Return the (x, y) coordinate for the center point of the cell that contains the specified text.  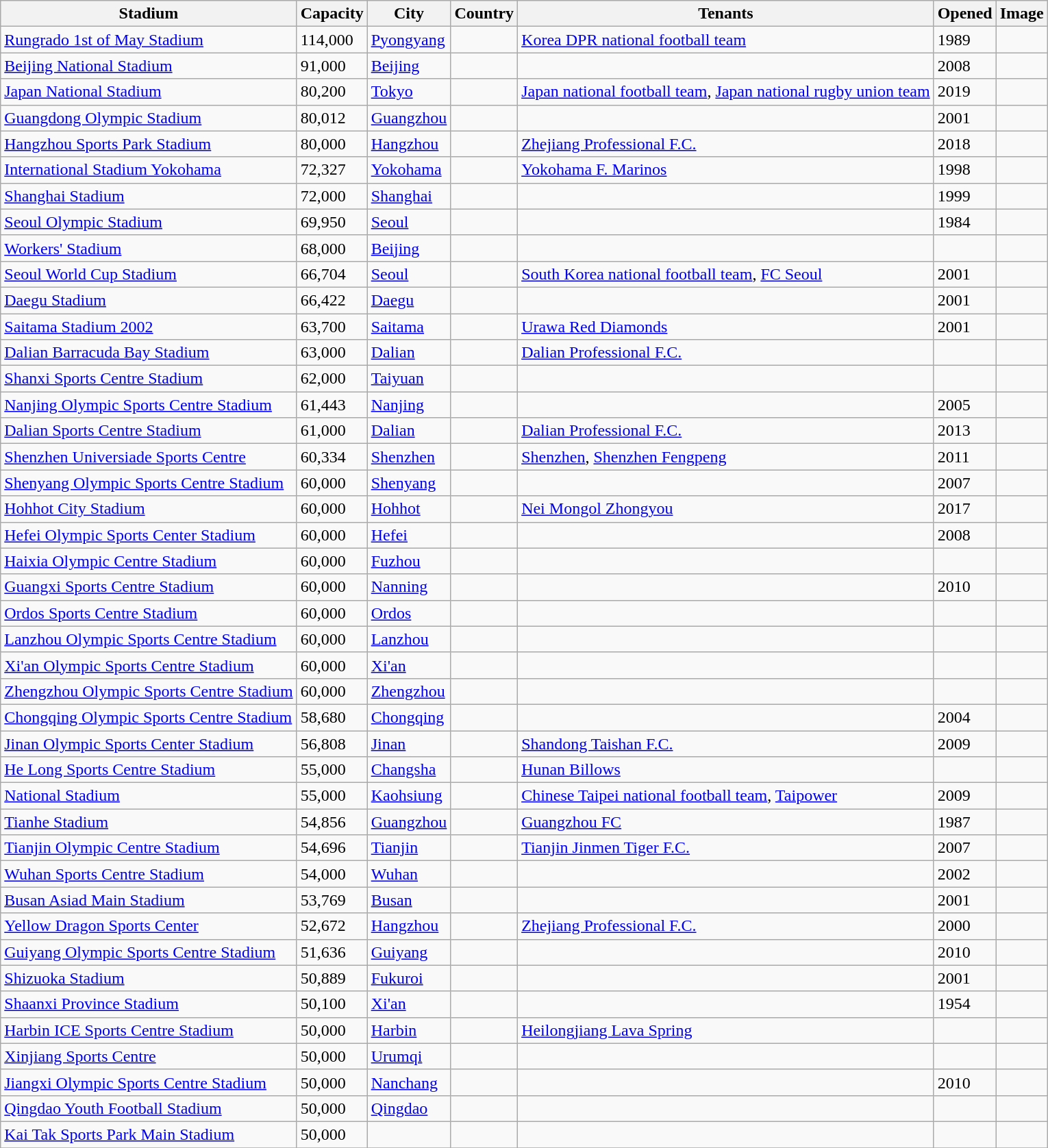
Fukuroi (409, 978)
52,672 (332, 926)
He Long Sports Centre Stadium (149, 770)
Hefei (409, 535)
Xinjiang Sports Centre (149, 1056)
Harbin ICE Sports Centre Stadium (149, 1030)
58,680 (332, 717)
1989 (964, 40)
Hunan Billows (726, 770)
Guiyang Olympic Sports Centre Stadium (149, 952)
Workers' Stadium (149, 248)
Shenyang (409, 483)
72,327 (332, 170)
Taiyuan (409, 379)
Xi'an Olympic Sports Centre Stadium (149, 665)
Tianjin (409, 848)
61,443 (332, 405)
Chinese Taipei national football team, Taipower (726, 796)
Busan Asiad Main Stadium (149, 900)
Nanning (409, 587)
2002 (964, 874)
54,856 (332, 822)
Rungrado 1st of May Stadium (149, 40)
Daegu Stadium (149, 300)
69,950 (332, 222)
2000 (964, 926)
Hefei Olympic Sports Center Stadium (149, 535)
66,704 (332, 274)
66,422 (332, 300)
National Stadium (149, 796)
2017 (964, 509)
50,889 (332, 978)
Lanzhou Olympic Sports Centre Stadium (149, 639)
Shaanxi Province Stadium (149, 1004)
Urawa Red Diamonds (726, 327)
80,012 (332, 118)
Saitama Stadium 2002 (149, 327)
2019 (964, 92)
Harbin (409, 1030)
Shandong Taishan F.C. (726, 743)
Chongqing Olympic Sports Centre Stadium (149, 717)
2004 (964, 717)
Dalian Barracuda Bay Stadium (149, 353)
114,000 (332, 40)
Image (1022, 14)
Guiyang (409, 952)
1999 (964, 196)
City (409, 14)
Hohhot City Stadium (149, 509)
Tianjin Jinmen Tiger F.C. (726, 848)
Urumqi (409, 1056)
International Stadium Yokohama (149, 170)
Yokohama (409, 170)
2011 (964, 457)
Guangxi Sports Centre Stadium (149, 587)
Wuhan Sports Centre Stadium (149, 874)
Shenzhen (409, 457)
Busan (409, 900)
1954 (964, 1004)
Pyongyang (409, 40)
Jinan Olympic Sports Center Stadium (149, 743)
50,100 (332, 1004)
Country (484, 14)
Haixia Olympic Centre Stadium (149, 561)
Tianjin Olympic Centre Stadium (149, 848)
Shanxi Sports Centre Stadium (149, 379)
51,636 (332, 952)
Tokyo (409, 92)
Fuzhou (409, 561)
South Korea national football team, FC Seoul (726, 274)
Hangzhou Sports Park Stadium (149, 144)
Guangdong Olympic Stadium (149, 118)
Jinan (409, 743)
Yokohama F. Marinos (726, 170)
63,700 (332, 327)
Heilongjiang Lava Spring (726, 1030)
1998 (964, 170)
Chongqing (409, 717)
Korea DPR national football team (726, 40)
Qingdao Youth Football Stadium (149, 1108)
Shenyang Olympic Sports Centre Stadium (149, 483)
Guangzhou FC (726, 822)
Beijing National Stadium (149, 66)
Qingdao (409, 1108)
53,769 (332, 900)
Stadium (149, 14)
Lanzhou (409, 639)
2018 (964, 144)
56,808 (332, 743)
Shanghai Stadium (149, 196)
Capacity (332, 14)
Shenzhen Universiade Sports Centre (149, 457)
Dalian Sports Centre Stadium (149, 431)
2005 (964, 405)
62,000 (332, 379)
Zhengzhou Olympic Sports Centre Stadium (149, 691)
54,696 (332, 848)
80,000 (332, 144)
Ordos (409, 613)
Nanjing (409, 405)
54,000 (332, 874)
Nei Mongol Zhongyou (726, 509)
61,000 (332, 431)
1984 (964, 222)
Japan National Stadium (149, 92)
Nanchang (409, 1082)
Seoul World Cup Stadium (149, 274)
Kai Tak Sports Park Main Stadium (149, 1134)
60,334 (332, 457)
Saitama (409, 327)
Shanghai (409, 196)
Changsha (409, 770)
91,000 (332, 66)
Zhengzhou (409, 691)
Ordos Sports Centre Stadium (149, 613)
72,000 (332, 196)
63,000 (332, 353)
Tianhe Stadium (149, 822)
Tenants (726, 14)
Kaohsiung (409, 796)
Japan national football team, Japan national rugby union team (726, 92)
Shizuoka Stadium (149, 978)
Hohhot (409, 509)
Jiangxi Olympic Sports Centre Stadium (149, 1082)
1987 (964, 822)
Nanjing Olympic Sports Centre Stadium (149, 405)
Seoul Olympic Stadium (149, 222)
Daegu (409, 300)
Yellow Dragon Sports Center (149, 926)
Shenzhen, Shenzhen Fengpeng (726, 457)
Wuhan (409, 874)
2013 (964, 431)
Opened (964, 14)
80,200 (332, 92)
68,000 (332, 248)
